Identify which cell holds the provided text, then report its [x, y] central coordinate. 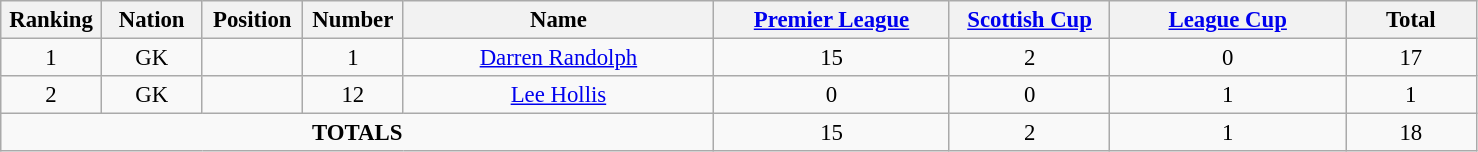
Lee Hollis [558, 95]
17 [1412, 58]
Scottish Cup [1030, 20]
12 [354, 95]
18 [1412, 133]
Premier League [832, 20]
Ranking [52, 20]
Number [354, 20]
Total [1412, 20]
TOTALS [358, 133]
Position [252, 20]
Name [558, 20]
Darren Randolph [558, 58]
Nation [152, 20]
League Cup [1228, 20]
